Find where the given text appears and provide that cell's center as [x, y] coordinate. 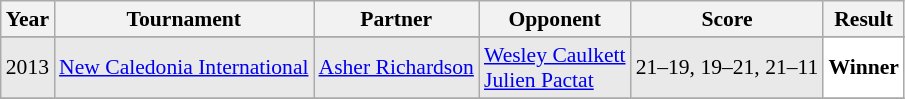
Wesley Caulkett Julien Pactat [555, 68]
21–19, 19–21, 21–11 [728, 68]
Winner [864, 68]
Partner [396, 19]
Score [728, 19]
Asher Richardson [396, 68]
New Caledonia International [184, 68]
Result [864, 19]
2013 [28, 68]
Opponent [555, 19]
Year [28, 19]
Tournament [184, 19]
